Determine the (x, y) coordinate at the center of the cell enclosing the given text.  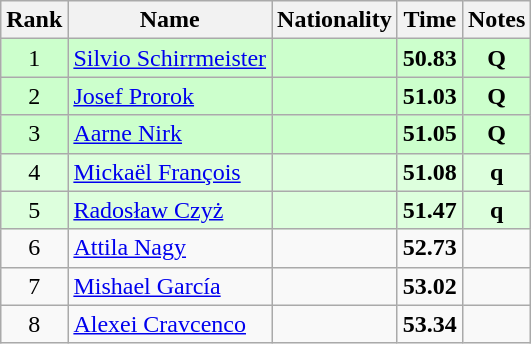
6 (34, 248)
Time (430, 20)
51.05 (430, 134)
52.73 (430, 248)
1 (34, 58)
Radosław Czyż (170, 210)
Notes (496, 20)
Mishael García (170, 286)
Attila Nagy (170, 248)
Name (170, 20)
53.02 (430, 286)
5 (34, 210)
7 (34, 286)
Silvio Schirrmeister (170, 58)
Aarne Nirk (170, 134)
Josef Prorok (170, 96)
50.83 (430, 58)
Nationality (335, 20)
53.34 (430, 324)
51.03 (430, 96)
3 (34, 134)
2 (34, 96)
4 (34, 172)
Rank (34, 20)
Mickaël François (170, 172)
51.08 (430, 172)
51.47 (430, 210)
Alexei Cravcenco (170, 324)
8 (34, 324)
